Return (x, y) of the center of cell containing provided text 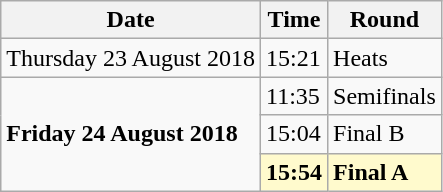
Time (294, 20)
11:35 (294, 96)
Thursday 23 August 2018 (131, 58)
Round (385, 20)
Semifinals (385, 96)
Heats (385, 58)
15:21 (294, 58)
Final B (385, 134)
Friday 24 August 2018 (131, 134)
Date (131, 20)
Final A (385, 172)
15:54 (294, 172)
15:04 (294, 134)
